Capture the cell that displays the provided text and extract its [X, Y] central coordinate. 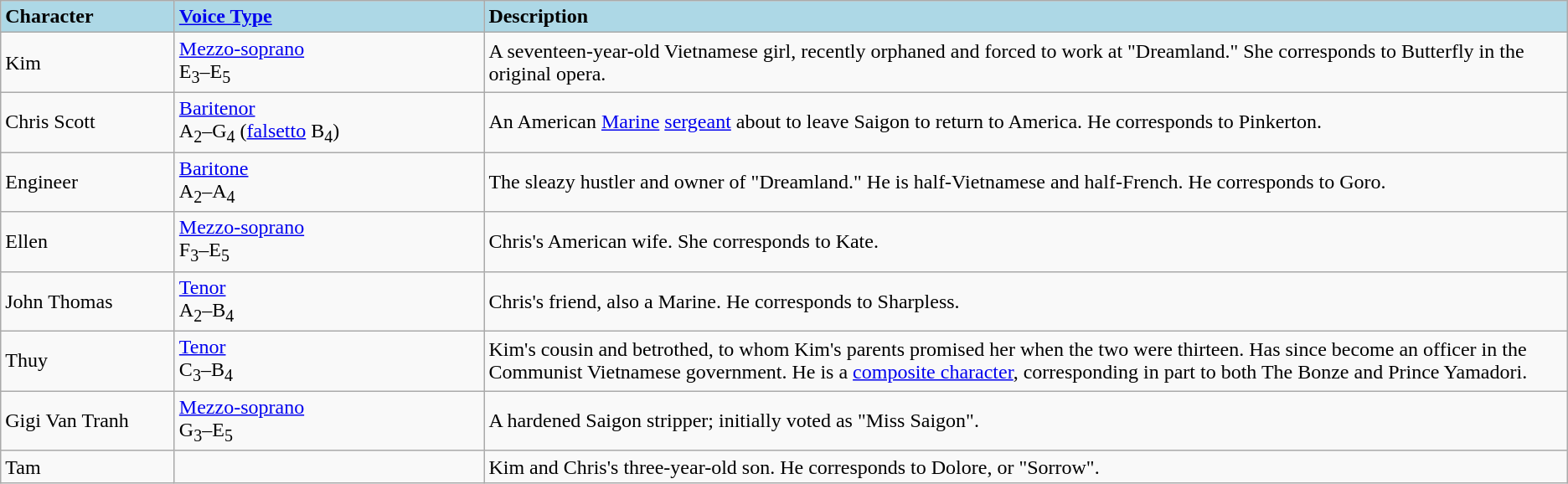
Mezzo-sopranoG3–E5 [329, 420]
TenorC3–B4 [329, 362]
Engineer [88, 183]
BaritenorA2–G4 (falsetto B4) [329, 122]
Description [1025, 17]
An American Marine sergeant about to leave Saigon to return to America. He corresponds to Pinkerton. [1025, 122]
TenorA2–B4 [329, 301]
Gigi Van Tranh [88, 420]
BaritoneA2–A4 [329, 183]
Kim and Chris's three-year-old son. He corresponds to Dolore, or "Sorrow". [1025, 466]
Chris's American wife. She corresponds to Kate. [1025, 241]
John Thomas [88, 301]
Mezzo-sopranoF3–E5 [329, 241]
A seventeen-year-old Vietnamese girl, recently orphaned and forced to work at "Dreamland." She corresponds to Butterfly in the original opera. [1025, 62]
Ellen [88, 241]
A hardened Saigon stripper; initially voted as "Miss Saigon". [1025, 420]
Chris Scott [88, 122]
Mezzo-sopranoE3–E5 [329, 62]
The sleazy hustler and owner of "Dreamland." He is half-Vietnamese and half-French. He corresponds to Goro. [1025, 183]
Chris's friend, also a Marine. He corresponds to Sharpless. [1025, 301]
Voice Type [329, 17]
Kim [88, 62]
Thuy [88, 362]
Tam [88, 466]
Character [88, 17]
